Detect which cell encompasses the target text, then output its [X, Y] center coordinate. 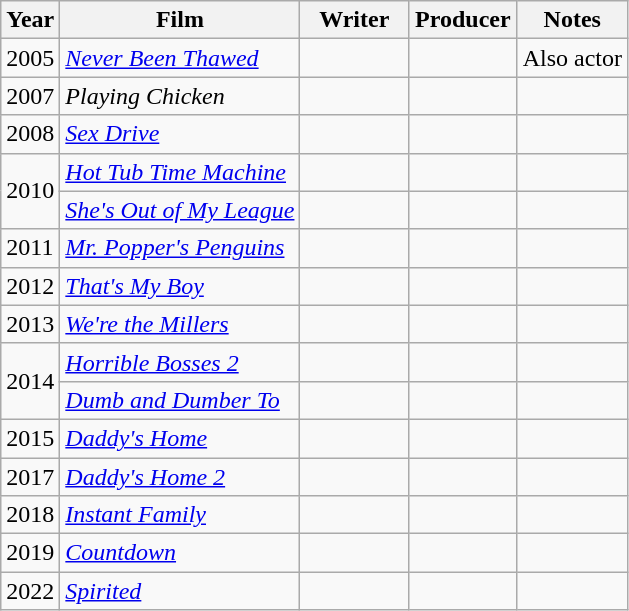
Spirited [180, 591]
Sex Drive [180, 134]
2005 [30, 58]
2018 [30, 515]
Instant Family [180, 515]
Producer [464, 20]
2011 [30, 248]
That's My Boy [180, 286]
Daddy's Home [180, 438]
Writer [354, 20]
Hot Tub Time Machine [180, 172]
Notes [572, 20]
2010 [30, 191]
2017 [30, 477]
She's Out of My League [180, 210]
2022 [30, 591]
2014 [30, 381]
Film [180, 20]
2019 [30, 553]
2013 [30, 324]
We're the Millers [180, 324]
2007 [30, 96]
Dumb and Dumber To [180, 400]
Also actor [572, 58]
Countdown [180, 553]
Daddy's Home 2 [180, 477]
Mr. Popper's Penguins [180, 248]
2015 [30, 438]
Playing Chicken [180, 96]
2012 [30, 286]
2008 [30, 134]
Horrible Bosses 2 [180, 362]
Year [30, 20]
Never Been Thawed [180, 58]
